From the cell containing the given text, extract its center point as (X, Y) coordinate. 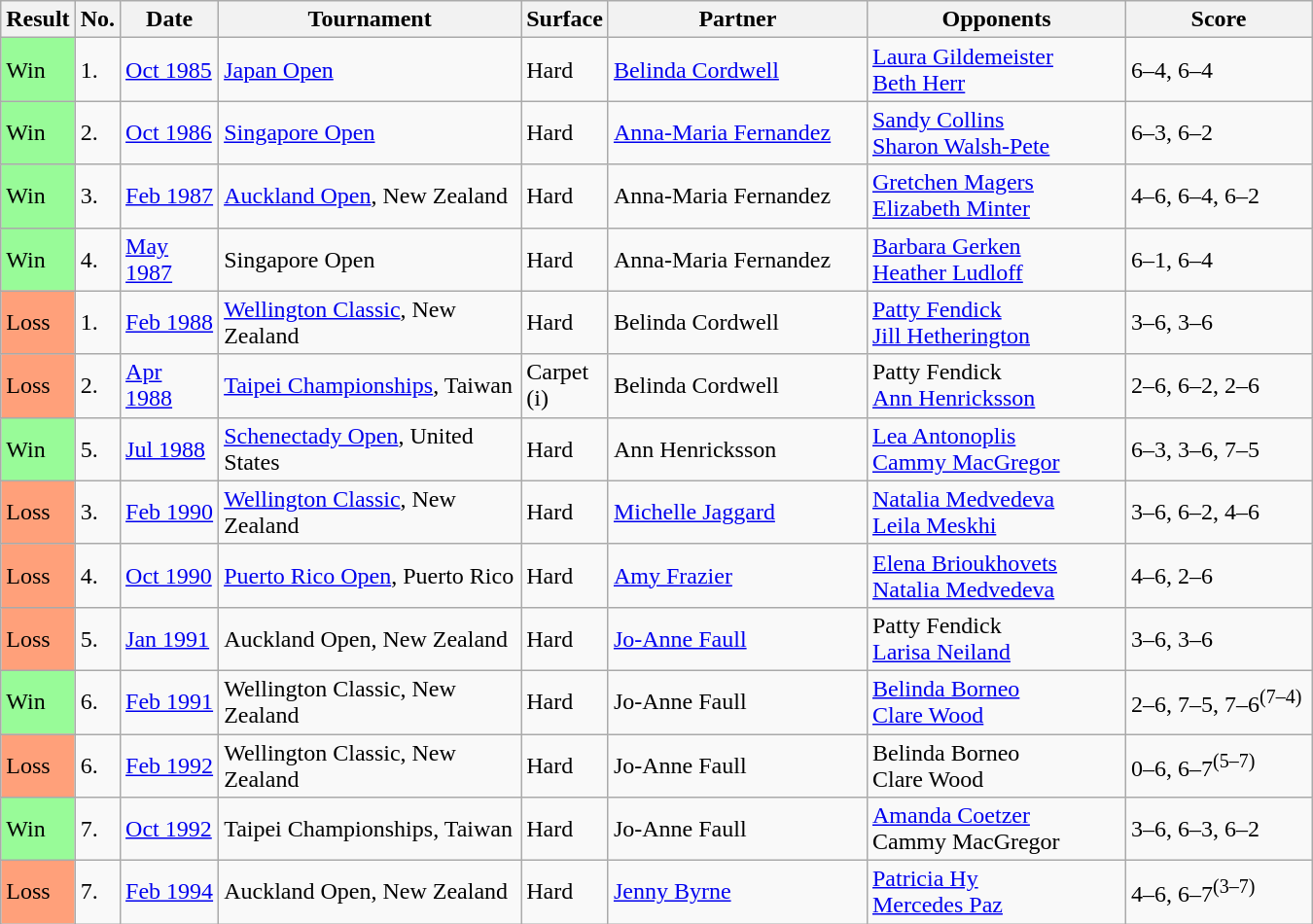
Jul 1988 (169, 449)
Sandy Collins Sharon Walsh-Pete (996, 132)
6–3, 3–6, 7–5 (1220, 449)
Patty Fendick Ann Henricksson (996, 385)
Carpet (i) (565, 385)
Patty Fendick Larisa Neiland (996, 638)
Date (169, 19)
Puerto Rico Open, Puerto Rico (370, 576)
Score (1220, 19)
Michelle Jaggard (737, 512)
Feb 1987 (169, 196)
Oct 1992 (169, 829)
Amy Frazier (737, 576)
0–6, 6–7(5–7) (1220, 764)
Apr 1988 (169, 385)
Ann Henricksson (737, 449)
2–6, 7–5, 7–6(7–4) (1220, 702)
Feb 1988 (169, 323)
Tournament (370, 19)
Jenny Byrne (737, 893)
Patty Fendick Jill Hetherington (996, 323)
Feb 1991 (169, 702)
Japan Open (370, 70)
Patricia Hy Mercedes Paz (996, 893)
Feb 1990 (169, 512)
Natalia Medvedeva Leila Meskhi (996, 512)
Gretchen Magers Elizabeth Minter (996, 196)
4–6, 2–6 (1220, 576)
6–1, 6–4 (1220, 259)
Surface (565, 19)
4–6, 6–7(3–7) (1220, 893)
Amanda Coetzer Cammy MacGregor (996, 829)
2–6, 6–2, 2–6 (1220, 385)
Oct 1986 (169, 132)
No. (97, 19)
Laura Gildemeister Beth Herr (996, 70)
6–4, 6–4 (1220, 70)
Opponents (996, 19)
Result (38, 19)
3–6, 6–3, 6–2 (1220, 829)
4–6, 6–4, 6–2 (1220, 196)
May 1987 (169, 259)
Elena Brioukhovets Natalia Medvedeva (996, 576)
Lea Antonoplis Cammy MacGregor (996, 449)
3–6, 6–2, 4–6 (1220, 512)
Feb 1994 (169, 893)
6–3, 6–2 (1220, 132)
Feb 1992 (169, 764)
Jan 1991 (169, 638)
Partner (737, 19)
Oct 1990 (169, 576)
Barbara Gerken Heather Ludloff (996, 259)
Oct 1985 (169, 70)
Schenectady Open, United States (370, 449)
